Capture the cell that displays the provided text and extract its (X, Y) central coordinate. 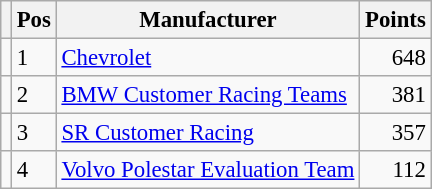
112 (396, 170)
Pos (34, 20)
Points (396, 20)
648 (396, 58)
Manufacturer (208, 20)
1 (34, 58)
357 (396, 133)
3 (34, 133)
2 (34, 95)
4 (34, 170)
381 (396, 95)
SR Customer Racing (208, 133)
Chevrolet (208, 58)
Volvo Polestar Evaluation Team (208, 170)
BMW Customer Racing Teams (208, 95)
